Search for the cell housing the specified text and yield its (x, y) center coordinate. 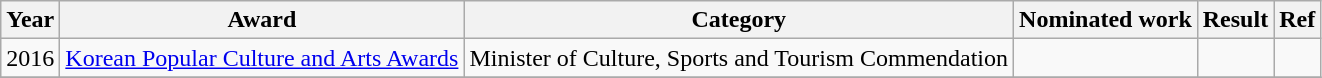
Year (30, 20)
Result (1235, 20)
Nominated work (1106, 20)
Ref (1298, 20)
Category (739, 20)
Award (262, 20)
Minister of Culture, Sports and Tourism Commendation (739, 58)
Korean Popular Culture and Arts Awards (262, 58)
2016 (30, 58)
